For the text-containing cell, return its midpoint in [x, y] coordinate format. 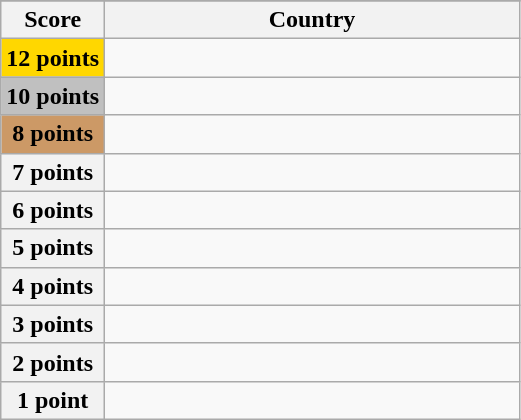
7 points [53, 172]
12 points [53, 58]
Country [312, 20]
6 points [53, 210]
1 point [53, 400]
2 points [53, 362]
8 points [53, 134]
5 points [53, 248]
10 points [53, 96]
4 points [53, 286]
3 points [53, 324]
Score [53, 20]
